Find where the given text appears and provide that cell's center as (X, Y) coordinate. 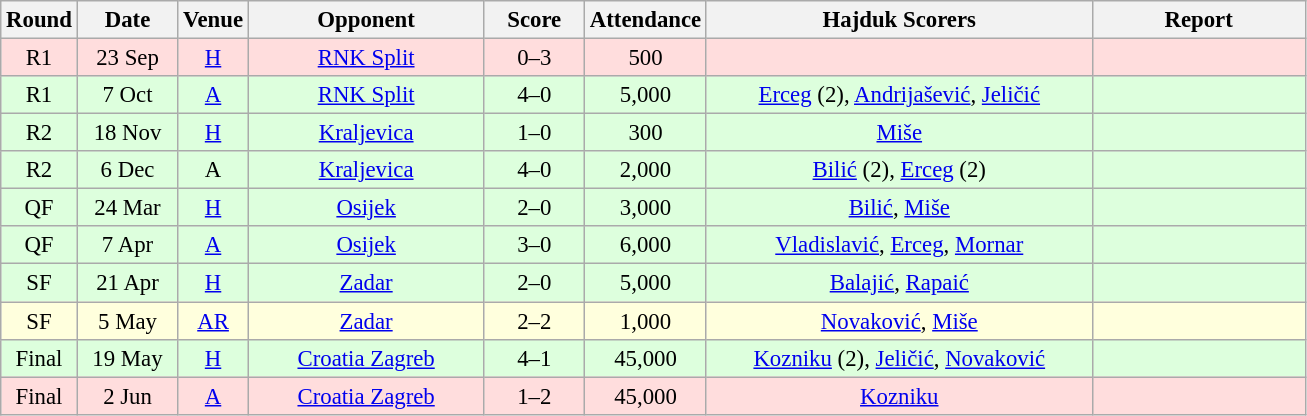
2,000 (646, 170)
Opponent (366, 20)
0–3 (534, 58)
AR (214, 321)
Score (534, 20)
7 Apr (128, 245)
Balajić, Rapaić (899, 283)
1–2 (534, 396)
7 Oct (128, 95)
4–1 (534, 358)
24 Mar (128, 208)
2 Jun (128, 396)
300 (646, 133)
Report (1198, 20)
Attendance (646, 20)
Erceg (2), Andrijašević, Jeličić (899, 95)
2–2 (534, 321)
Miše (899, 133)
5 May (128, 321)
3–0 (534, 245)
21 Apr (128, 283)
Round (39, 20)
1,000 (646, 321)
Date (128, 20)
18 Nov (128, 133)
6,000 (646, 245)
Venue (214, 20)
Bilić, Miše (899, 208)
3,000 (646, 208)
500 (646, 58)
Kozniku (899, 396)
Vladislavić, Erceg, Mornar (899, 245)
1–0 (534, 133)
Hajduk Scorers (899, 20)
19 May (128, 358)
Bilić (2), Erceg (2) (899, 170)
23 Sep (128, 58)
6 Dec (128, 170)
Novaković, Miše (899, 321)
Kozniku (2), Jeličić, Novaković (899, 358)
